Return [x, y] of the center of cell containing provided text 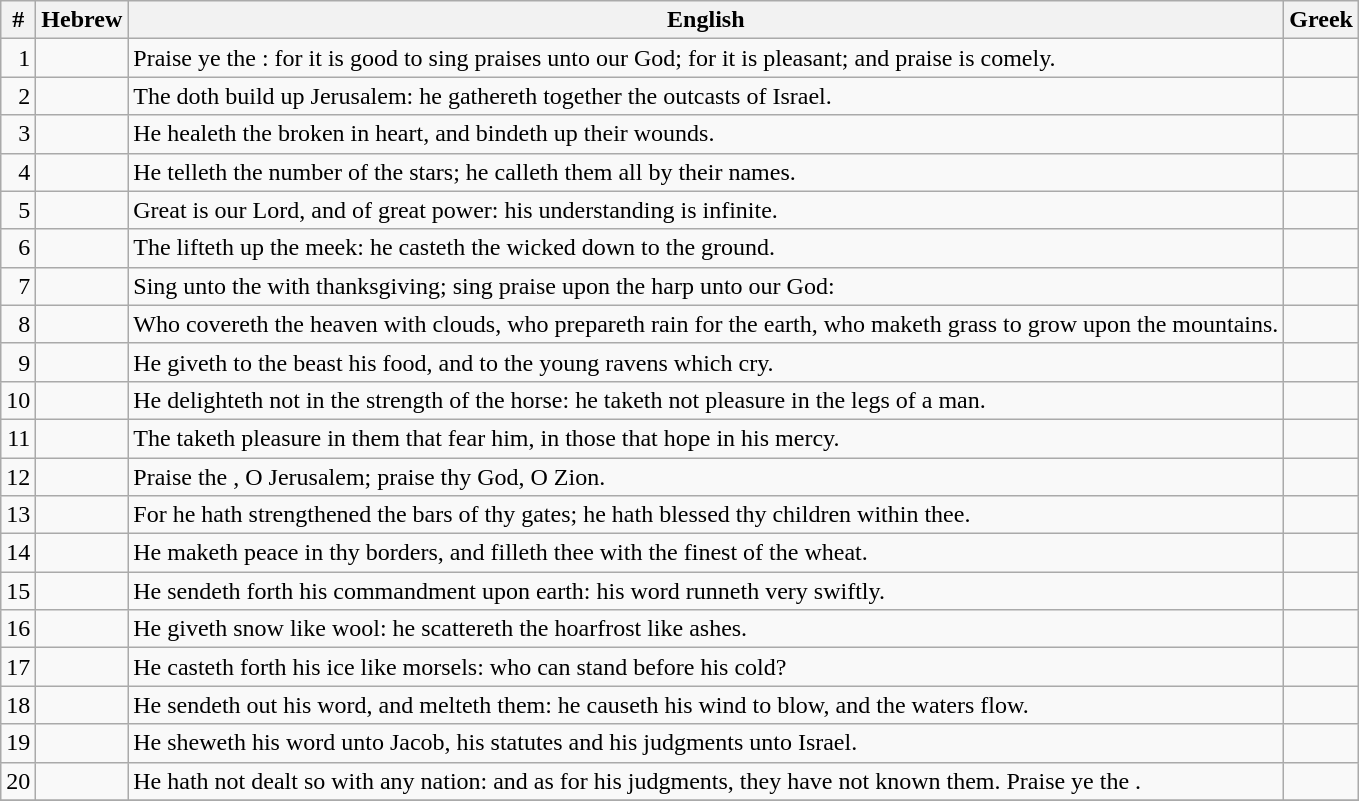
# [18, 20]
The doth build up Jerusalem: he gathereth together the outcasts of Israel. [706, 96]
11 [18, 438]
He giveth to the beast his food, and to the young ravens which cry. [706, 362]
Hebrew [82, 20]
Greek [1322, 20]
13 [18, 515]
He healeth the broken in heart, and bindeth up their wounds. [706, 134]
1 [18, 58]
5 [18, 210]
Praise ye the : for it is good to sing praises unto our God; for it is pleasant; and praise is comely. [706, 58]
He casteth forth his ice like morsels: who can stand before his cold? [706, 667]
14 [18, 553]
He giveth snow like wool: he scattereth the hoarfrost like ashes. [706, 629]
Great is our Lord, and of great power: his understanding is infinite. [706, 210]
2 [18, 96]
He delighteth not in the strength of the horse: he taketh not pleasure in the legs of a man. [706, 400]
10 [18, 400]
7 [18, 286]
Sing unto the with thanksgiving; sing praise upon the harp unto our God: [706, 286]
English [706, 20]
8 [18, 324]
He hath not dealt so with any nation: and as for his judgments, they have not known them. Praise ye the . [706, 781]
Who covereth the heaven with clouds, who prepareth rain for the earth, who maketh grass to grow upon the mountains. [706, 324]
The taketh pleasure in them that fear him, in those that hope in his mercy. [706, 438]
He telleth the number of the stars; he calleth them all by their names. [706, 172]
The lifteth up the meek: he casteth the wicked down to the ground. [706, 248]
6 [18, 248]
16 [18, 629]
For he hath strengthened the bars of thy gates; he hath blessed thy children within thee. [706, 515]
He maketh peace in thy borders, and filleth thee with the finest of the wheat. [706, 553]
20 [18, 781]
9 [18, 362]
Praise the , O Jerusalem; praise thy God, O Zion. [706, 477]
12 [18, 477]
4 [18, 172]
He sheweth his word unto Jacob, his statutes and his judgments unto Israel. [706, 743]
He sendeth out his word, and melteth them: he causeth his wind to blow, and the waters flow. [706, 705]
15 [18, 591]
18 [18, 705]
17 [18, 667]
He sendeth forth his commandment upon earth: his word runneth very swiftly. [706, 591]
3 [18, 134]
19 [18, 743]
